Pinpoint the cell where the given text exists, returning its [x, y] midpoint coordinate. 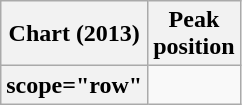
Peakposition [194, 34]
Chart (2013) [74, 34]
scope="row" [74, 85]
